Find where the given text appears and provide that cell's center as (X, Y) coordinate. 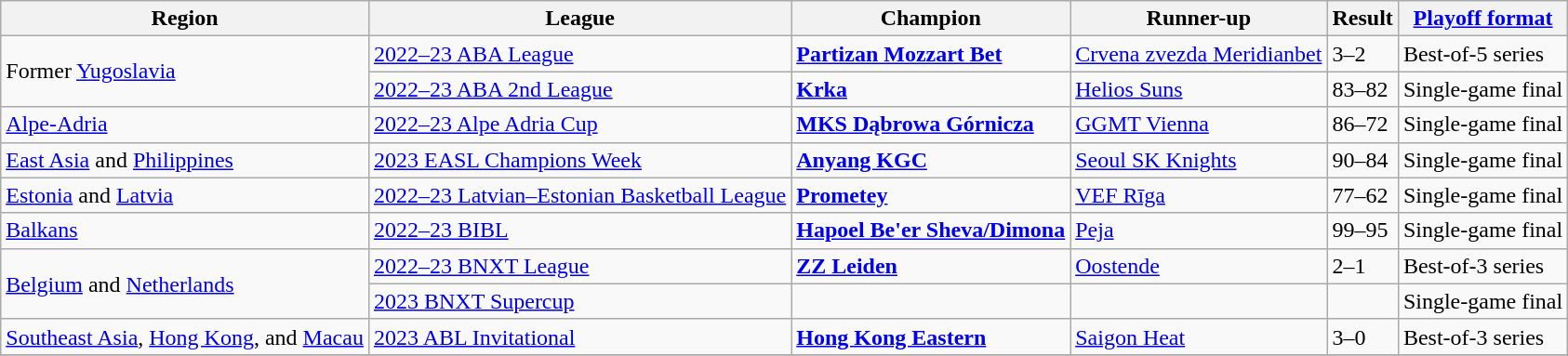
Hong Kong Eastern (931, 336)
2022–23 ABA 2nd League (579, 89)
86–72 (1362, 125)
ZZ Leiden (931, 266)
2022–23 Latvian–Estonian Basketball League (579, 195)
2022–23 Alpe Adria Cup (579, 125)
2023 EASL Champions Week (579, 160)
2–1 (1362, 266)
Balkans (185, 231)
Former Yugoslavia (185, 72)
Region (185, 19)
3–0 (1362, 336)
2023 ABL Invitational (579, 336)
2022–23 BNXT League (579, 266)
Prometey (931, 195)
Oostende (1199, 266)
Champion (931, 19)
MKS Dąbrowa Górnicza (931, 125)
VEF Rīga (1199, 195)
Estonia and Latvia (185, 195)
Seoul SK Knights (1199, 160)
Helios Suns (1199, 89)
99–95 (1362, 231)
77–62 (1362, 195)
Partizan Mozzart Bet (931, 54)
2023 BNXT Supercup (579, 301)
GGMT Vienna (1199, 125)
Alpe-Adria (185, 125)
Playoff format (1482, 19)
83–82 (1362, 89)
Saigon Heat (1199, 336)
Anyang KGC (931, 160)
Result (1362, 19)
League (579, 19)
Runner-up (1199, 19)
Crvena zvezda Meridianbet (1199, 54)
Krka (931, 89)
Belgium and Netherlands (185, 283)
Southeast Asia, Hong Kong, and Macau (185, 336)
2022–23 ABA League (579, 54)
Peja (1199, 231)
2022–23 BIBL (579, 231)
Best-of-5 series (1482, 54)
90–84 (1362, 160)
3–2 (1362, 54)
East Asia and Philippines (185, 160)
Hapoel Be'er Sheva/Dimona (931, 231)
